Provide the (x, y) coordinate of the cell's center where the given text is located.  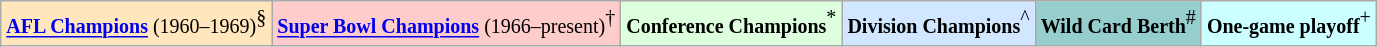
One-game playoff+ (1288, 24)
Conference Champions* (732, 24)
Super Bowl Champions (1966–present)† (446, 24)
AFL Champions (1960–1969)§ (136, 24)
Wild Card Berth# (1118, 24)
Division Champions^ (938, 24)
